For the text-containing cell, return its midpoint in (X, Y) coordinate format. 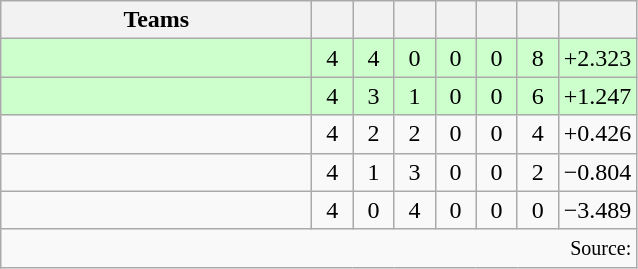
−0.804 (598, 172)
−3.489 (598, 210)
Teams (156, 20)
+1.247 (598, 96)
8 (538, 58)
+2.323 (598, 58)
+0.426 (598, 134)
6 (538, 96)
Source: (319, 248)
